From the cell containing the given text, extract its center point as (X, Y) coordinate. 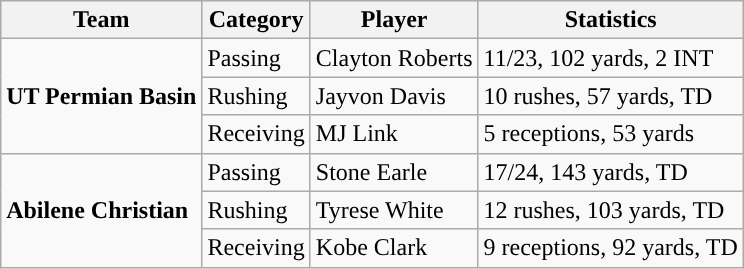
UT Permian Basin (102, 96)
11/23, 102 yards, 2 INT (610, 58)
10 rushes, 57 yards, TD (610, 96)
MJ Link (394, 134)
12 rushes, 103 yards, TD (610, 210)
9 receptions, 92 yards, TD (610, 248)
Tyrese White (394, 210)
17/24, 143 yards, TD (610, 172)
Category (256, 20)
Team (102, 20)
Statistics (610, 20)
Clayton Roberts (394, 58)
Player (394, 20)
Abilene Christian (102, 210)
5 receptions, 53 yards (610, 134)
Kobe Clark (394, 248)
Jayvon Davis (394, 96)
Stone Earle (394, 172)
